Scan for the cell matching the given text and deliver its (x, y) coordinate at center. 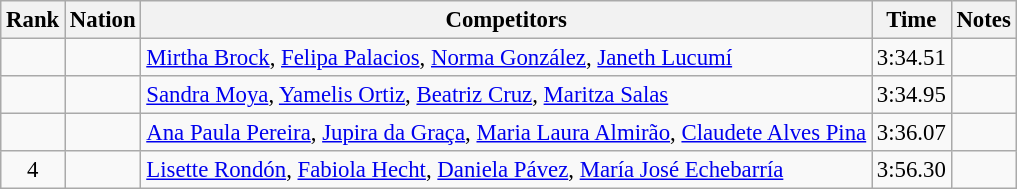
3:34.51 (912, 58)
3:36.07 (912, 133)
3:34.95 (912, 95)
Mirtha Brock, Felipa Palacios, Norma González, Janeth Lucumí (506, 58)
4 (33, 170)
Rank (33, 20)
Time (912, 20)
3:56.30 (912, 170)
Notes (984, 20)
Lisette Rondón, Fabiola Hecht, Daniela Pávez, María José Echebarría (506, 170)
Sandra Moya, Yamelis Ortiz, Beatriz Cruz, Maritza Salas (506, 95)
Competitors (506, 20)
Nation (103, 20)
Ana Paula Pereira, Jupira da Graça, Maria Laura Almirão, Claudete Alves Pina (506, 133)
